Determine the (X, Y) coordinate at the center of the cell enclosing the given text.  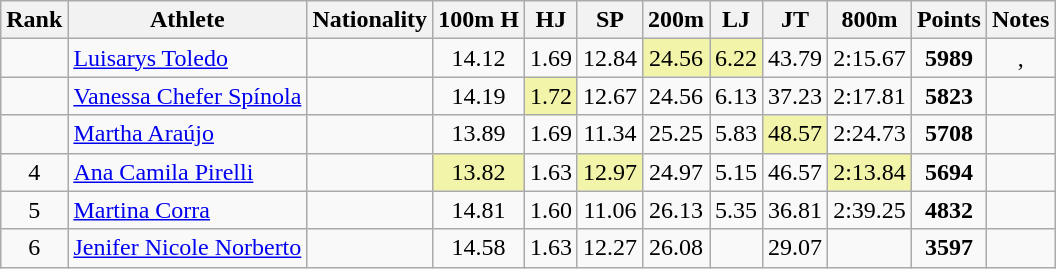
100m H (479, 20)
200m (676, 20)
11.06 (610, 210)
5.15 (736, 172)
43.79 (796, 58)
4 (34, 172)
13.82 (479, 172)
Athlete (188, 20)
5.35 (736, 210)
48.57 (796, 134)
25.25 (676, 134)
29.07 (796, 248)
Rank (34, 20)
2:24.73 (870, 134)
6.22 (736, 58)
Ana Camila Pirelli (188, 172)
2:13.84 (870, 172)
5 (34, 210)
2:15.67 (870, 58)
Notes (1020, 20)
800m (870, 20)
12.27 (610, 248)
13.89 (479, 134)
5989 (948, 58)
12.84 (610, 58)
37.23 (796, 96)
Points (948, 20)
24.97 (676, 172)
3597 (948, 248)
6.13 (736, 96)
26.13 (676, 210)
46.57 (796, 172)
11.34 (610, 134)
SP (610, 20)
2:39.25 (870, 210)
2:17.81 (870, 96)
6 (34, 248)
36.81 (796, 210)
1.60 (550, 210)
4832 (948, 210)
26.08 (676, 248)
12.67 (610, 96)
5694 (948, 172)
14.58 (479, 248)
Jenifer Nicole Norberto (188, 248)
5823 (948, 96)
Martha Araújo (188, 134)
14.81 (479, 210)
LJ (736, 20)
14.19 (479, 96)
5708 (948, 134)
14.12 (479, 58)
Luisarys Toledo (188, 58)
, (1020, 58)
JT (796, 20)
12.97 (610, 172)
Vanessa Chefer Spínola (188, 96)
Martina Corra (188, 210)
1.72 (550, 96)
Nationality (370, 20)
HJ (550, 20)
5.83 (736, 134)
